Find where the given text appears and provide that cell's center as [x, y] coordinate. 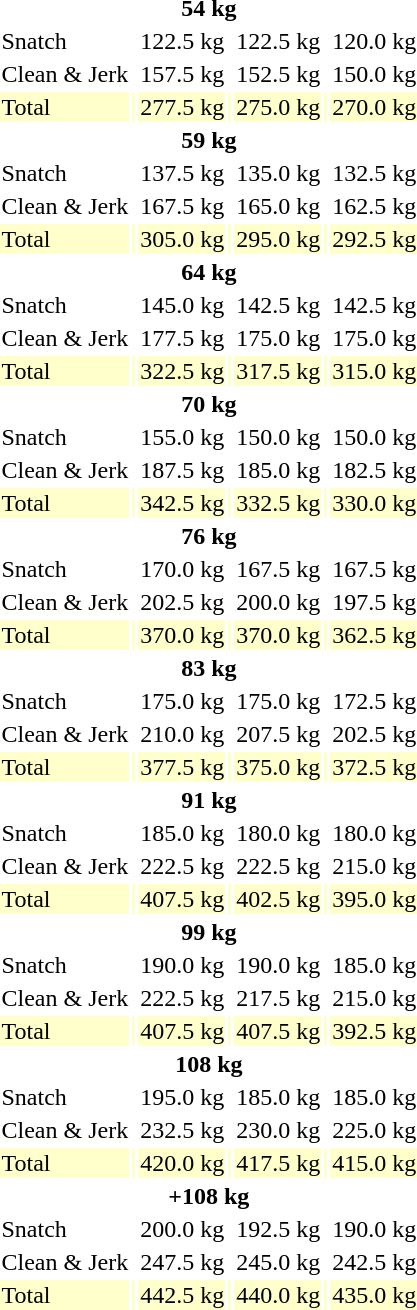
210.0 kg [182, 734]
332.5 kg [278, 503]
150.0 kg [278, 437]
187.5 kg [182, 470]
377.5 kg [182, 767]
170.0 kg [182, 569]
137.5 kg [182, 173]
145.0 kg [182, 305]
195.0 kg [182, 1097]
152.5 kg [278, 74]
142.5 kg [278, 305]
305.0 kg [182, 239]
247.5 kg [182, 1262]
217.5 kg [278, 998]
245.0 kg [278, 1262]
420.0 kg [182, 1163]
177.5 kg [182, 338]
192.5 kg [278, 1229]
442.5 kg [182, 1295]
375.0 kg [278, 767]
232.5 kg [182, 1130]
440.0 kg [278, 1295]
295.0 kg [278, 239]
155.0 kg [182, 437]
417.5 kg [278, 1163]
317.5 kg [278, 371]
277.5 kg [182, 107]
202.5 kg [182, 602]
165.0 kg [278, 206]
135.0 kg [278, 173]
180.0 kg [278, 833]
322.5 kg [182, 371]
342.5 kg [182, 503]
157.5 kg [182, 74]
207.5 kg [278, 734]
275.0 kg [278, 107]
230.0 kg [278, 1130]
402.5 kg [278, 899]
